Output the [X, Y] coordinate of the center of the cell containing the given text.  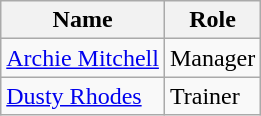
Dusty Rhodes [83, 96]
Trainer [212, 96]
Name [83, 20]
Role [212, 20]
Archie Mitchell [83, 58]
Manager [212, 58]
